For the text-containing cell, return its midpoint in (X, Y) coordinate format. 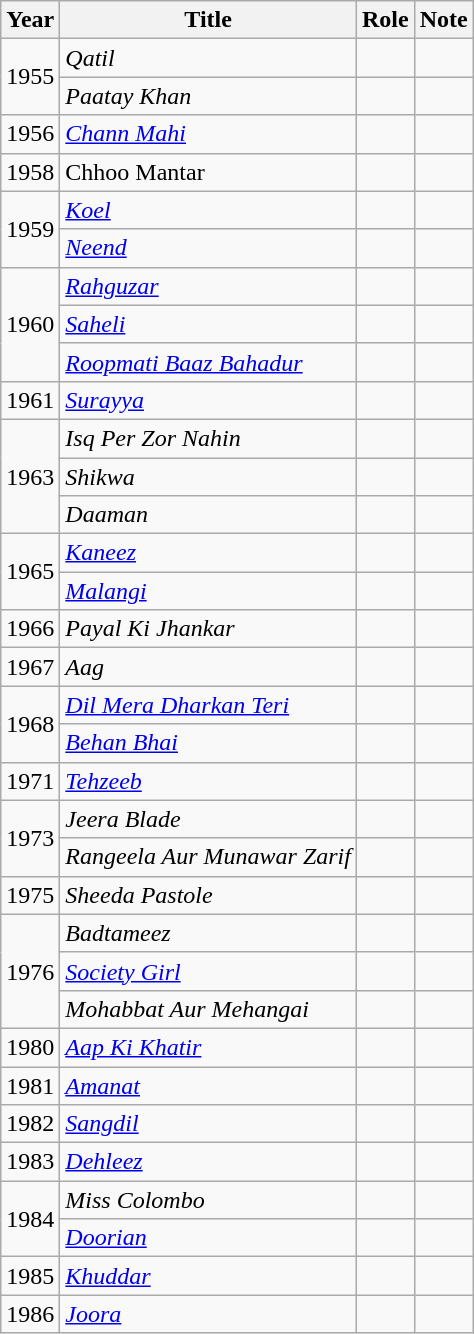
Behan Bhai (208, 743)
1967 (30, 667)
1985 (30, 1276)
Isq Per Zor Nahin (208, 438)
Doorian (208, 1238)
Aag (208, 667)
Miss Colombo (208, 1200)
Rahguzar (208, 286)
Role (385, 20)
1975 (30, 895)
Dil Mera Dharkan Teri (208, 705)
1956 (30, 134)
1966 (30, 629)
Mohabbat Aur Mehangai (208, 1009)
Tehzeeb (208, 781)
Jeera Blade (208, 819)
Kaneez (208, 553)
Paatay Khan (208, 96)
Chann Mahi (208, 134)
Payal Ki Jhankar (208, 629)
Badtameez (208, 933)
Qatil (208, 58)
Saheli (208, 324)
Year (30, 20)
Roopmati Baaz Bahadur (208, 362)
1973 (30, 838)
Rangeela Aur Munawar Zarif (208, 857)
Koel (208, 210)
Chhoo Mantar (208, 172)
Khuddar (208, 1276)
Sheeda Pastole (208, 895)
Amanat (208, 1085)
Neend (208, 248)
1980 (30, 1047)
1959 (30, 229)
Malangi (208, 591)
Aap Ki Khatir (208, 1047)
1958 (30, 172)
1982 (30, 1124)
1971 (30, 781)
Title (208, 20)
1963 (30, 476)
1981 (30, 1085)
Dehleez (208, 1162)
Shikwa (208, 477)
Joora (208, 1314)
1965 (30, 572)
Surayya (208, 400)
Daaman (208, 515)
1955 (30, 77)
1984 (30, 1219)
Note (444, 20)
1983 (30, 1162)
1968 (30, 724)
1976 (30, 971)
1986 (30, 1314)
Society Girl (208, 971)
Sangdil (208, 1124)
1960 (30, 324)
1961 (30, 400)
